Return the [x, y] coordinate for the center point of the cell that contains the specified text.  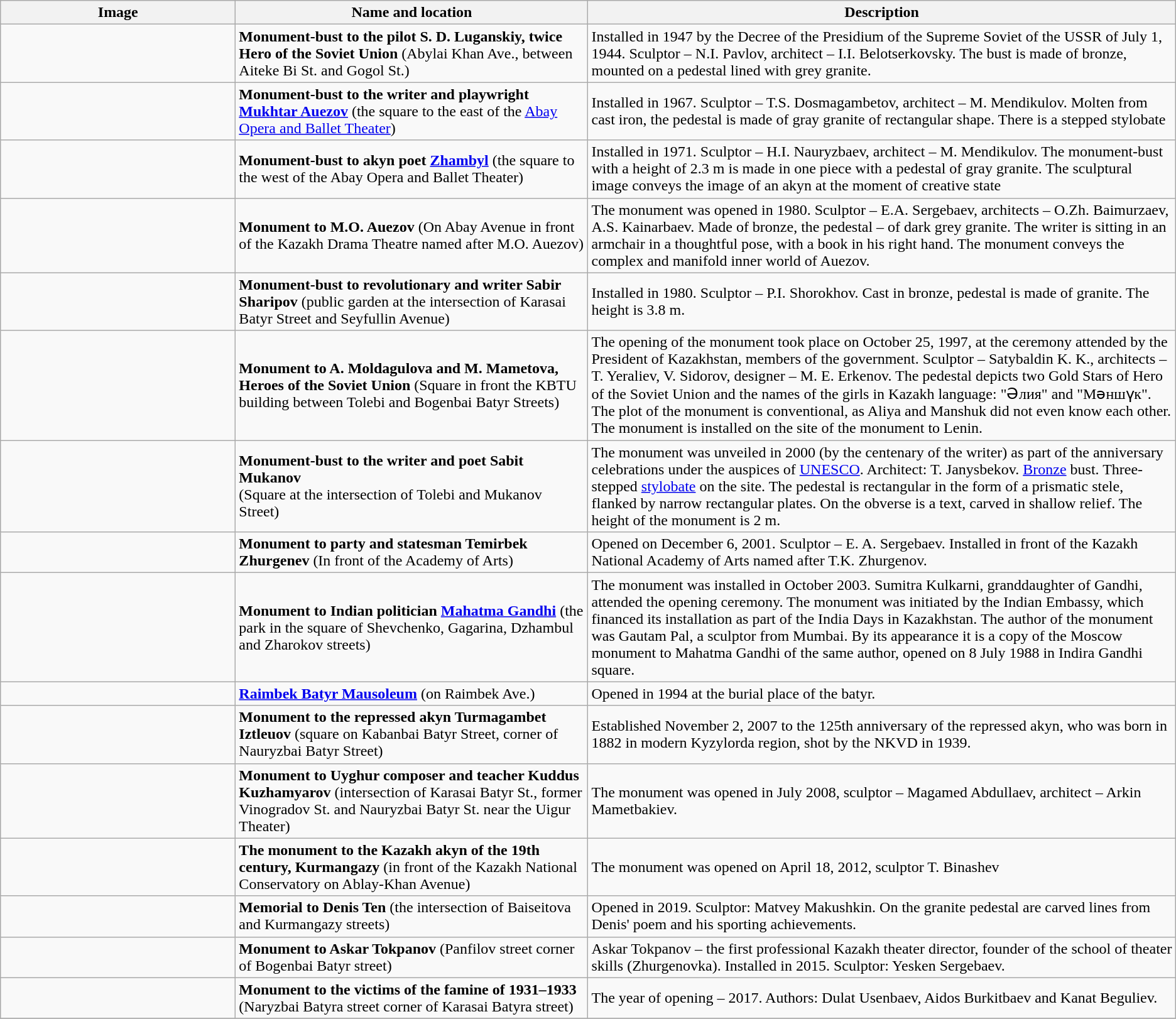
Name and location [412, 13]
Monument-bust to akyn poet Zhambyl (the square to the west of the Abay Opera and Ballet Theater) [412, 169]
Opened in 2019. Sculptor: Matvey Makushkin. On the granite pedestal are carved lines from Denis' poem and his sporting achievements. [882, 916]
Memorial to Denis Ten (the intersection of Baiseitova and Kurmangazy streets) [412, 916]
Monument to the repressed akyn Turmagambet Iztleuov (square on Kabanbai Batyr Street, corner of Nauryzbai Batyr Street) [412, 734]
Monument to the victims of the famine of 1931–1933 (Naryzbai Batyra street corner of Karasai Batyra street) [412, 998]
Opened in 1994 at the burial place of the batyr. [882, 694]
Monument-bust to revolutionary and writer Sabir Sharipov (public garden at the intersection of Karasai Batyr Street and Seyfullin Avenue) [412, 302]
Monument to Indian politician Mahatma Gandhi (the park in the square of Shevchenko, Gagarina, Dzhambul and Zharokov streets) [412, 627]
Raimbek Batyr Mausoleum (on Raimbek Ave.) [412, 694]
Monument to party and statesman Temirbek Zhurgenev (In front of the Academy of Arts) [412, 553]
The monument to the Kazakh akyn of the 19th century, Kurmangazy (in front of the Kazakh National Conservatory on Ablay-Khan Avenue) [412, 867]
Installed in 1980. Sculptor – P.I. Shorokhov. Cast in bronze, pedestal is made of granite. The height is 3.8 m. [882, 302]
Opened on December 6, 2001. Sculptor – E. A. Sergebaev. Installed in front of the Kazakh National Academy of Arts named after T.K. Zhurgenov. [882, 553]
Monument-bust to the writer and playwright Mukhtar Auezov (the square to the east of the Abay Opera and Ballet Theater) [412, 111]
Monument-bust to the writer and poet Sabit Mukanov(Square at the intersection of Tolebi and Mukanov Street) [412, 486]
Monument-bust to the pilot S. D. Luganskiy, twice Hero of the Soviet Union (Abylai Khan Ave., between Aiteke Bi St. and Gogol St.) [412, 53]
Monument to Askar Tokpanov (Panfilov street corner of Bogenbai Batyr street) [412, 957]
The monument was opened on April 18, 2012, sculptor T. Binashev [882, 867]
Monument to M.O. Auezov (On Abay Avenue in front of the Kazakh Drama Theatre named after M.O. Auezov) [412, 235]
The year of opening – 2017. Authors: Dulat Usenbaev, Aidos Burkitbaev and Kanat Beguliev. [882, 998]
Monument to A. Moldagulova and M. Mametova, Heroes of the Soviet Union (Square in front the KBTU building between Tolebi and Bogenbai Batyr Streets) [412, 386]
Image [118, 13]
The monument was opened in July 2008, sculptor – Magamed Abdullaev, architect – Arkin Mametbakiev. [882, 800]
Description [882, 13]
